Find where the given text appears and provide that cell's center as (X, Y) coordinate. 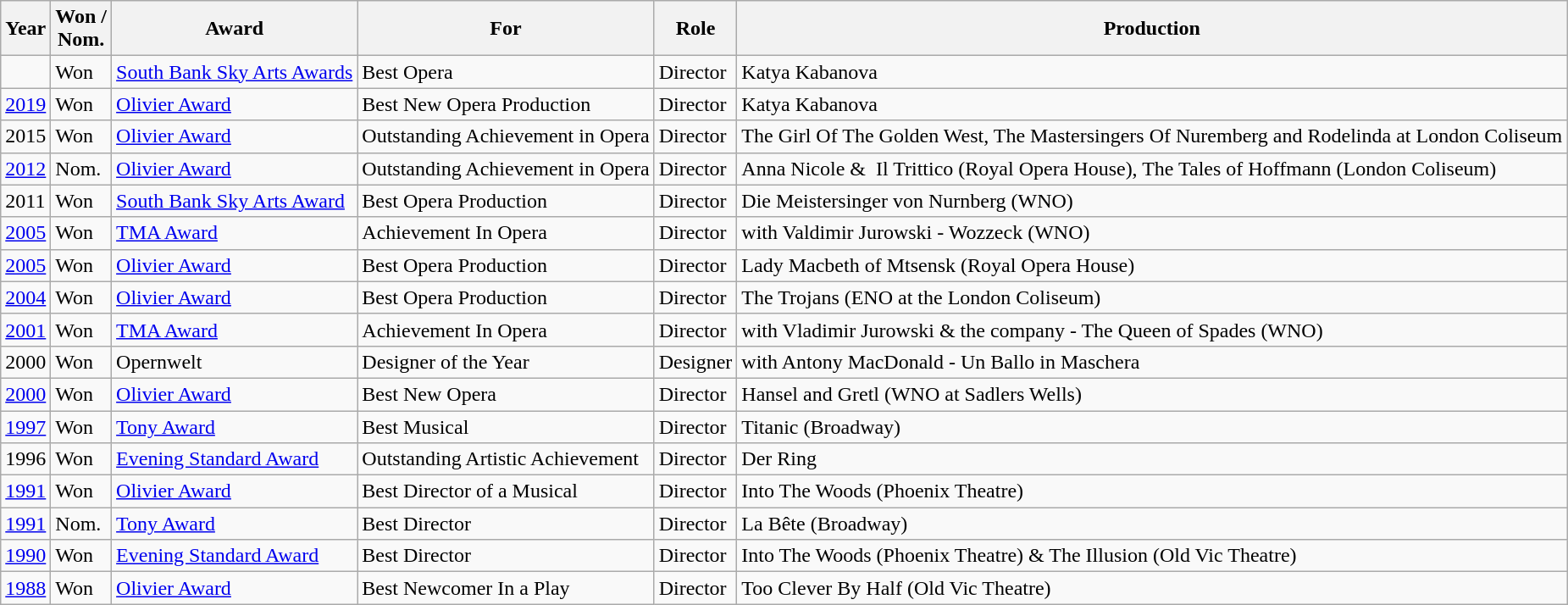
2011 (25, 201)
Anna Nicole & Il Trittico (Royal Opera House), The Tales of Hoffmann (London Coliseum) (1152, 169)
Award (235, 29)
2001 (25, 330)
Opernwelt (235, 362)
Der Ring (1152, 459)
2012 (25, 169)
Too Clever By Half (Old Vic Theatre) (1152, 588)
1990 (25, 556)
Best Newcomer In a Play (506, 588)
Year (25, 29)
Into The Woods (Phoenix Theatre) & The Illusion (Old Vic Theatre) (1152, 556)
Into The Woods (Phoenix Theatre) (1152, 491)
Hansel and Gretl (WNO at Sadlers Wells) (1152, 394)
Die Meistersinger von Nurnberg (WNO) (1152, 201)
Designer (695, 362)
Designer of the Year (506, 362)
Won /Nom. (81, 29)
1988 (25, 588)
La Bête (Broadway) (1152, 524)
The Girl Of The Golden West, The Mastersingers Of Nuremberg and Rodelinda at London Coliseum (1152, 136)
Production (1152, 29)
South Bank Sky Arts Awards (235, 72)
For (506, 29)
1997 (25, 426)
with Antony MacDonald - Un Ballo in Maschera (1152, 362)
2004 (25, 297)
The Trojans (ENO at the London Coliseum) (1152, 297)
2015 (25, 136)
Lady Macbeth of Mtsensk (Royal Opera House) (1152, 265)
Best New Opera Production (506, 104)
with Vladimir Jurowski & the company - The Queen of Spades (WNO) (1152, 330)
South Bank Sky Arts Award (235, 201)
Best Musical (506, 426)
Best Opera (506, 72)
2019 (25, 104)
Titanic (Broadway) (1152, 426)
Best New Opera (506, 394)
Outstanding Artistic Achievement (506, 459)
Role (695, 29)
Best Director of a Musical (506, 491)
1996 (25, 459)
with Valdimir Jurowski - Wozzeck (WNO) (1152, 233)
